For the text-containing cell, return its midpoint in (X, Y) coordinate format. 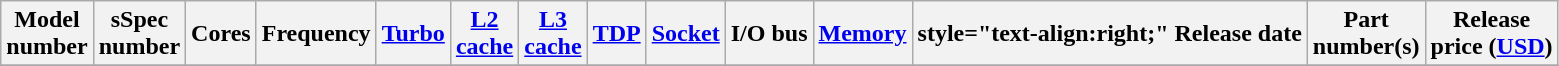
Frequency (316, 34)
Memory (862, 34)
Turbo (413, 34)
Releaseprice (USD) (1492, 34)
style="text-align:right;" Release date (1110, 34)
TDP (616, 34)
Modelnumber (47, 34)
I/O bus (769, 34)
L2cache (484, 34)
Cores (222, 34)
Socket (686, 34)
L3cache (553, 34)
Partnumber(s) (1366, 34)
sSpecnumber (139, 34)
